Detect which cell encompasses the target text, then output its [x, y] center coordinate. 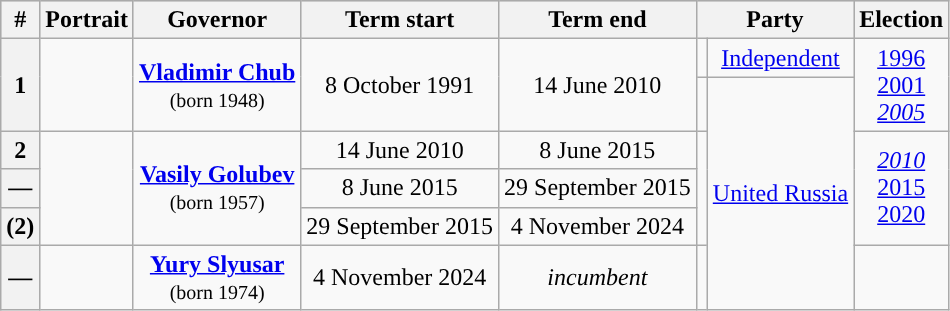
1 [20, 85]
Election [902, 20]
Governor [216, 20]
Independent [780, 58]
(2) [20, 226]
199620012005 [902, 85]
8 October 1991 [400, 85]
Term end [598, 20]
Vladimir Chub(born 1948) [216, 85]
2 [20, 150]
201020152020 [902, 188]
Portrait [87, 20]
Term start [400, 20]
# [20, 20]
Vasily Golubev(born 1957) [216, 188]
United Russia [780, 194]
incumbent [598, 278]
Yury Slyusar(born 1974) [216, 278]
Party [774, 20]
